Provide the (x, y) coordinate of the cell's center where the given text is located.  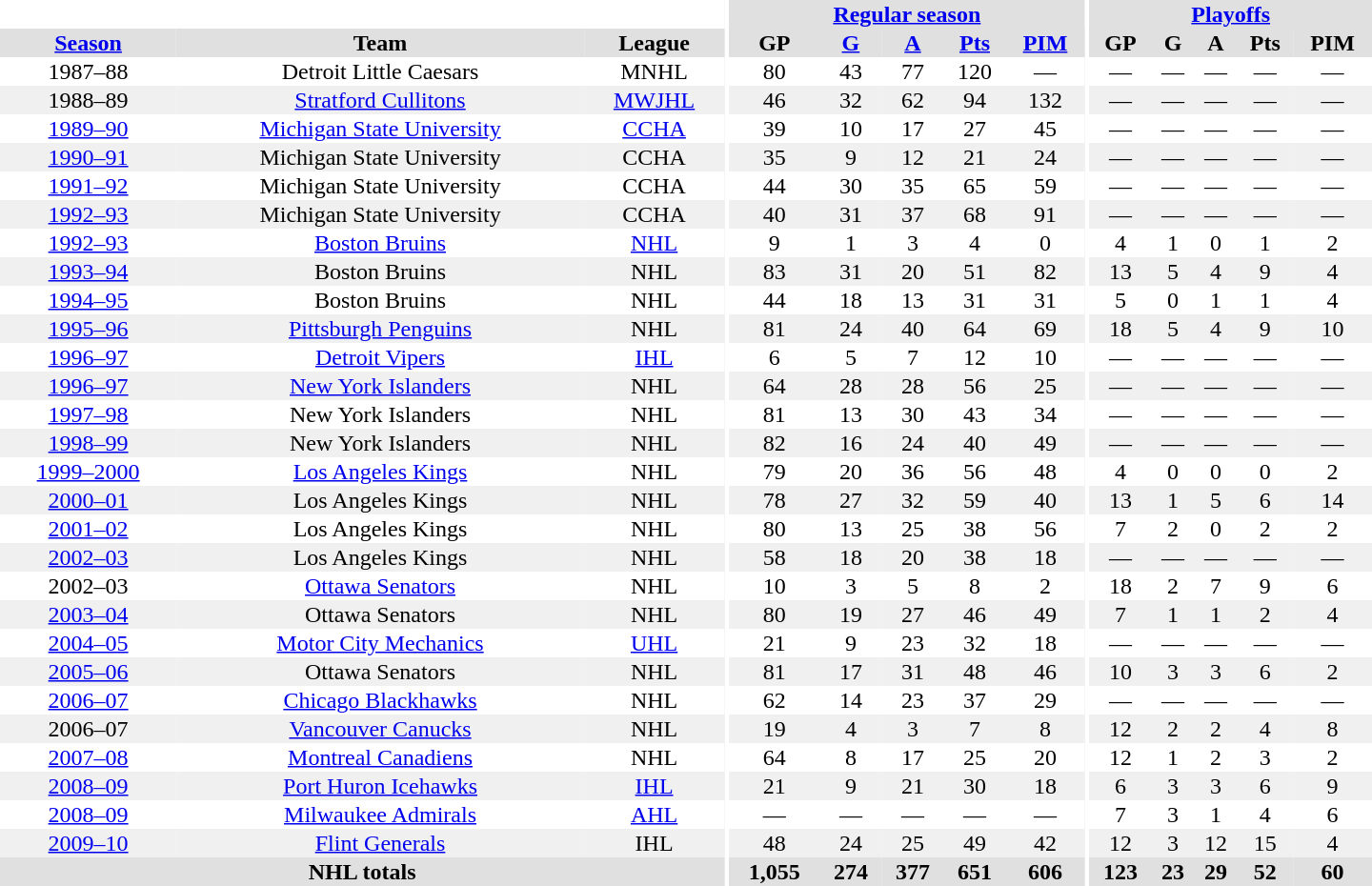
274 (850, 872)
79 (774, 472)
1999–2000 (88, 472)
Stratford Cullitons (380, 100)
1990–91 (88, 157)
2009–10 (88, 843)
78 (774, 500)
1989–90 (88, 129)
15 (1265, 843)
Montreal Canadiens (380, 757)
2000–01 (88, 500)
Flint Generals (380, 843)
91 (1046, 214)
123 (1120, 872)
2005–06 (88, 672)
1,055 (774, 872)
1993–94 (88, 272)
Regular season (907, 14)
Chicago Blackhawks (380, 700)
606 (1046, 872)
League (654, 43)
Vancouver Canucks (380, 729)
1991–92 (88, 186)
45 (1046, 129)
65 (974, 186)
1994–95 (88, 300)
Detroit Vipers (380, 357)
2003–04 (88, 614)
Playoffs (1231, 14)
651 (974, 872)
377 (913, 872)
39 (774, 129)
Team (380, 43)
52 (1265, 872)
51 (974, 272)
16 (850, 443)
1998–99 (88, 443)
1987–88 (88, 71)
Detroit Little Caesars (380, 71)
94 (974, 100)
83 (774, 272)
1988–89 (88, 100)
132 (1046, 100)
Port Huron Icehawks (380, 786)
UHL (654, 643)
1997–98 (88, 414)
Motor City Mechanics (380, 643)
60 (1332, 872)
68 (974, 214)
36 (913, 472)
Pittsburgh Penguins (380, 329)
AHL (654, 815)
69 (1046, 329)
34 (1046, 414)
58 (774, 557)
42 (1046, 843)
120 (974, 71)
2001–02 (88, 529)
2004–05 (88, 643)
MWJHL (654, 100)
1995–96 (88, 329)
77 (913, 71)
NHL totals (362, 872)
Milwaukee Admirals (380, 815)
Season (88, 43)
2007–08 (88, 757)
MNHL (654, 71)
